Return (X, Y) of the center of cell containing provided text 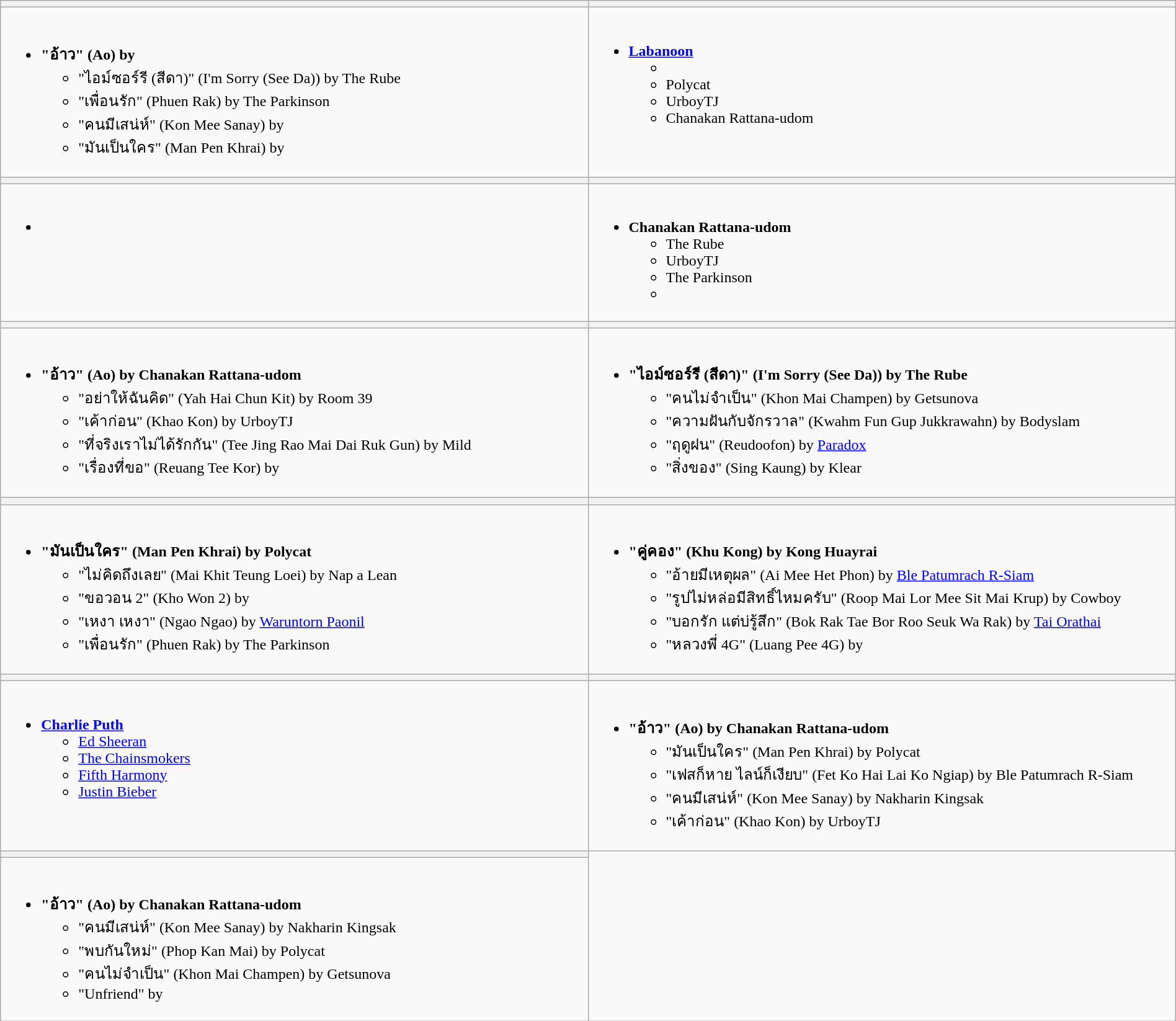
LabanoonPolycatUrboyTJChanakan Rattana-udom (882, 92)
Charlie PuthEd SheeranThe ChainsmokersFifth HarmonyJustin Bieber (294, 766)
Chanakan Rattana-udomThe RubeUrboyTJThe Parkinson (882, 252)
